Locate the cell with the specified text and output its [x, y] center coordinate. 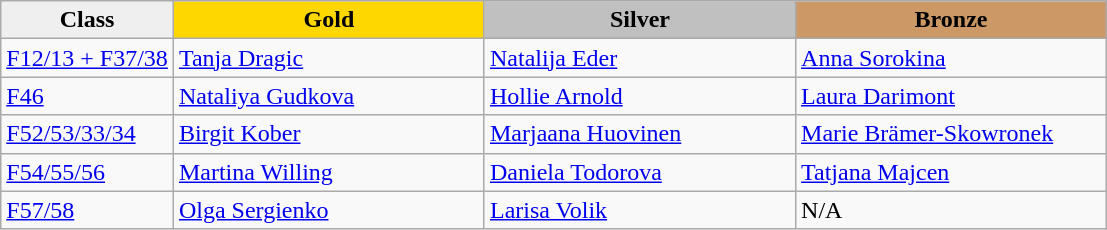
Silver [640, 20]
F54/55/56 [88, 172]
Tatjana Majcen [952, 172]
F12/13 + F37/38 [88, 58]
Class [88, 20]
Marjaana Huovinen [640, 134]
F52/53/33/34 [88, 134]
Bronze [952, 20]
Gold [328, 20]
F46 [88, 96]
Hollie Arnold [640, 96]
Anna Sorokina [952, 58]
Martina Willing [328, 172]
Birgit Kober [328, 134]
N/A [952, 210]
Marie Brämer-Skowronek [952, 134]
Larisa Volik [640, 210]
Nataliya Gudkova [328, 96]
Laura Darimont [952, 96]
Natalija Eder [640, 58]
F57/58 [88, 210]
Daniela Todorova [640, 172]
Tanja Dragic [328, 58]
Olga Sergienko [328, 210]
